Provide the (x, y) coordinate of the cell's center where the given text is located.  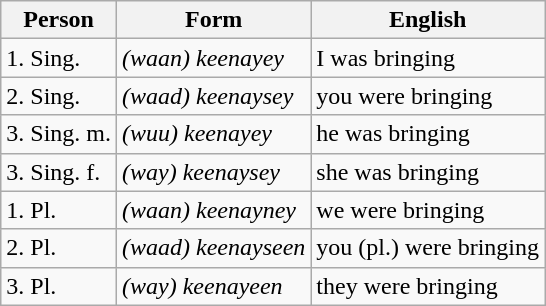
3. Sing. f. (59, 172)
he was bringing (428, 134)
(waad) keenaysey (214, 96)
English (428, 20)
3. Sing. m. (59, 134)
they were bringing (428, 286)
(way) keenayeen (214, 286)
2. Pl. (59, 248)
1. Sing. (59, 58)
(waad) keenayseen (214, 248)
2. Sing. (59, 96)
Person (59, 20)
I was bringing (428, 58)
(waan) keenayey (214, 58)
1. Pl. (59, 210)
we were bringing (428, 210)
Form (214, 20)
she was bringing (428, 172)
(way) keenaysey (214, 172)
you were bringing (428, 96)
(wuu) keenayey (214, 134)
(waan) keenayney (214, 210)
you (pl.) were bringing (428, 248)
3. Pl. (59, 286)
